Find where the given text appears and provide that cell's center as (x, y) coordinate. 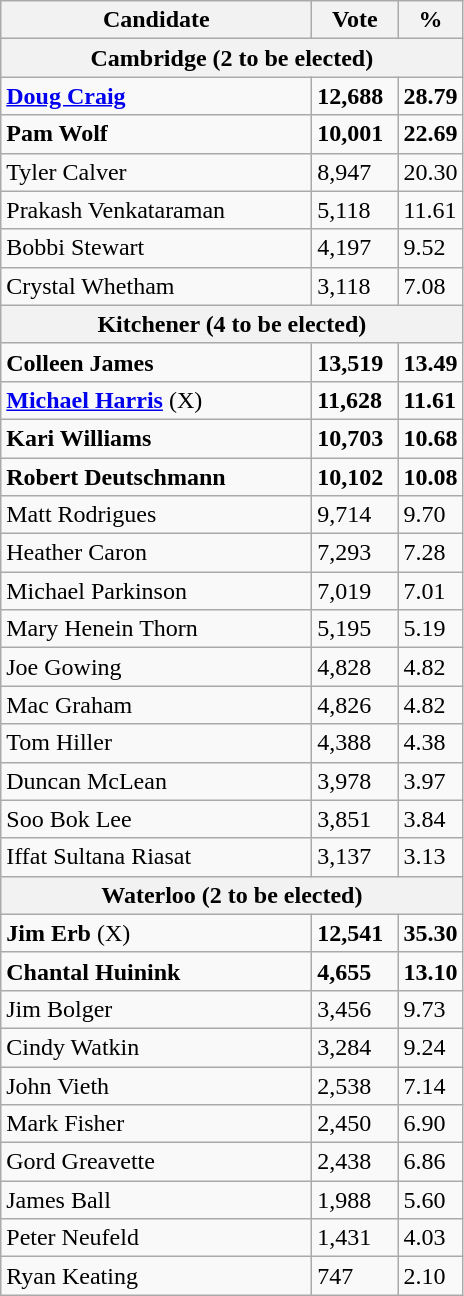
4,826 (355, 705)
5.60 (430, 1200)
7.08 (430, 286)
10.08 (430, 477)
Duncan McLean (156, 781)
12,541 (355, 933)
Mary Henein Thorn (156, 629)
4.03 (430, 1238)
Waterloo (2 to be elected) (232, 895)
Cambridge (2 to be elected) (232, 58)
Doug Craig (156, 96)
Pam Wolf (156, 134)
Prakash Venkataraman (156, 210)
10,001 (355, 134)
Gord Greavette (156, 1162)
747 (355, 1276)
35.30 (430, 933)
20.30 (430, 172)
Bobbi Stewart (156, 248)
4,388 (355, 743)
Joe Gowing (156, 667)
Heather Caron (156, 553)
13.10 (430, 971)
12,688 (355, 96)
7,293 (355, 553)
2,450 (355, 1124)
Jim Bolger (156, 1009)
Tom Hiller (156, 743)
Soo Bok Lee (156, 819)
10.68 (430, 438)
1,431 (355, 1238)
28.79 (430, 96)
3.97 (430, 781)
3.84 (430, 819)
Peter Neufeld (156, 1238)
22.69 (430, 134)
Iffat Sultana Riasat (156, 857)
Robert Deutschmann (156, 477)
Matt Rodrigues (156, 515)
3,118 (355, 286)
9.24 (430, 1047)
3,137 (355, 857)
1,988 (355, 1200)
11,628 (355, 400)
9,714 (355, 515)
Jim Erb (X) (156, 933)
Ryan Keating (156, 1276)
5,118 (355, 210)
10,703 (355, 438)
9.70 (430, 515)
Crystal Whetham (156, 286)
Cindy Watkin (156, 1047)
3,284 (355, 1047)
4.38 (430, 743)
Kari Williams (156, 438)
7,019 (355, 591)
3,456 (355, 1009)
9.73 (430, 1009)
Mark Fisher (156, 1124)
Michael Parkinson (156, 591)
2,538 (355, 1085)
6.90 (430, 1124)
4,828 (355, 667)
13.49 (430, 362)
4,197 (355, 248)
7.14 (430, 1085)
13,519 (355, 362)
8,947 (355, 172)
7.28 (430, 553)
4,655 (355, 971)
3,851 (355, 819)
Tyler Calver (156, 172)
Kitchener (4 to be elected) (232, 324)
9.52 (430, 248)
10,102 (355, 477)
John Vieth (156, 1085)
Colleen James (156, 362)
3,978 (355, 781)
7.01 (430, 591)
James Ball (156, 1200)
Candidate (156, 20)
Mac Graham (156, 705)
5,195 (355, 629)
5.19 (430, 629)
Michael Harris (X) (156, 400)
3.13 (430, 857)
2.10 (430, 1276)
2,438 (355, 1162)
Vote (355, 20)
6.86 (430, 1162)
Chantal Huinink (156, 971)
% (430, 20)
